Output the [X, Y] coordinate of the center of the cell containing the given text.  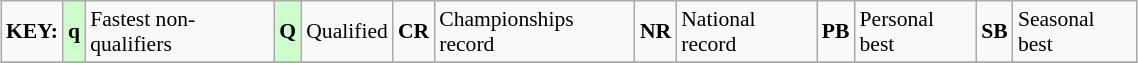
Championships record [534, 32]
Seasonal best [1075, 32]
NR [656, 32]
CR [414, 32]
KEY: [32, 32]
q [74, 32]
National record [746, 32]
Qualified [347, 32]
Q [288, 32]
SB [994, 32]
Fastest non-qualifiers [180, 32]
PB [836, 32]
Personal best [916, 32]
